From the cell containing the given text, extract its center point as (x, y) coordinate. 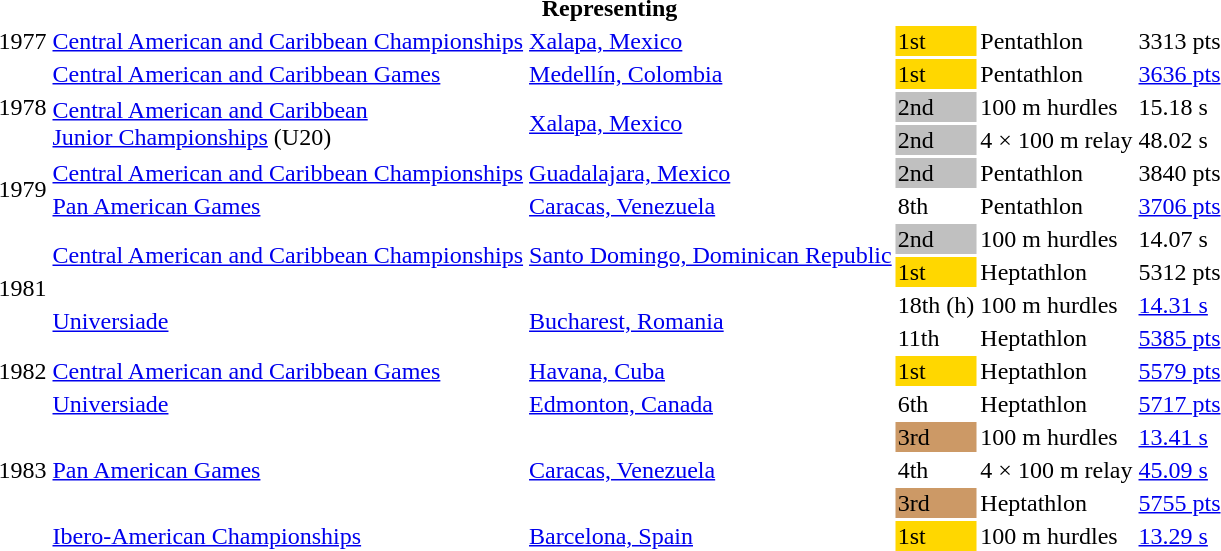
Guadalajara, Mexico (711, 173)
4th (936, 470)
Barcelona, Spain (711, 536)
Edmonton, Canada (711, 404)
6th (936, 404)
18th (h) (936, 305)
Bucharest, Romania (711, 322)
Ibero-American Championships (288, 536)
Santo Domingo, Dominican Republic (711, 256)
Central American and CaribbeanJunior Championships (U20) (288, 124)
Medellín, Colombia (711, 74)
11th (936, 338)
8th (936, 206)
Havana, Cuba (711, 371)
